Output the (x, y) coordinate of the center of the cell containing the given text.  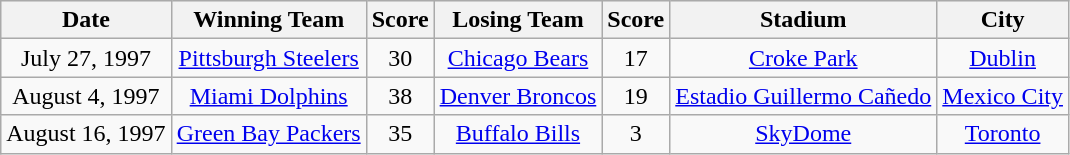
19 (636, 96)
35 (400, 134)
Pittsburgh Steelers (268, 58)
30 (400, 58)
August 4, 1997 (86, 96)
Chicago Bears (518, 58)
SkyDome (804, 134)
Miami Dolphins (268, 96)
Mexico City (1003, 96)
17 (636, 58)
Green Bay Packers (268, 134)
City (1003, 20)
38 (400, 96)
3 (636, 134)
Winning Team (268, 20)
Dublin (1003, 58)
Date (86, 20)
Croke Park (804, 58)
Stadium (804, 20)
Losing Team (518, 20)
August 16, 1997 (86, 134)
Estadio Guillermo Cañedo (804, 96)
Buffalo Bills (518, 134)
Denver Broncos (518, 96)
Toronto (1003, 134)
July 27, 1997 (86, 58)
